Provide the (X, Y) coordinate of the cell's center where the given text is located.  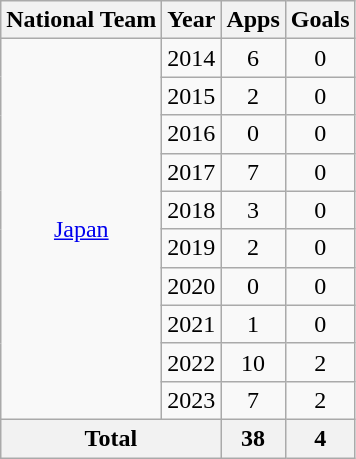
Apps (253, 20)
Japan (82, 230)
2020 (192, 286)
2022 (192, 362)
6 (253, 58)
3 (253, 210)
2021 (192, 324)
2014 (192, 58)
1 (253, 324)
2018 (192, 210)
National Team (82, 20)
38 (253, 438)
Year (192, 20)
2015 (192, 96)
Total (111, 438)
2023 (192, 400)
2017 (192, 172)
4 (320, 438)
Goals (320, 20)
2019 (192, 248)
2016 (192, 134)
10 (253, 362)
